For the text-containing cell, return its midpoint in [X, Y] coordinate format. 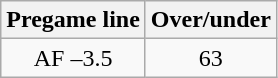
AF –3.5 [74, 58]
Over/under [210, 20]
Pregame line [74, 20]
63 [210, 58]
